Locate the cell with the specified text and output its (X, Y) center coordinate. 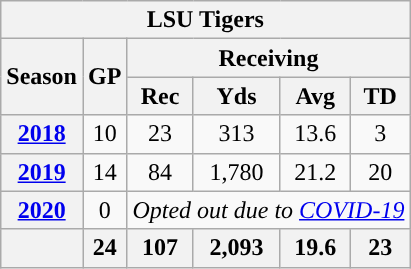
1,780 (236, 172)
Rec (160, 96)
LSU Tigers (206, 20)
13.6 (316, 134)
GP (104, 77)
TD (380, 96)
Avg (316, 96)
10 (104, 134)
14 (104, 172)
2019 (42, 172)
Season (42, 77)
24 (104, 248)
107 (160, 248)
0 (104, 210)
84 (160, 172)
19.6 (316, 248)
Yds (236, 96)
Opted out due to COVID-19 (268, 210)
20 (380, 172)
21.2 (316, 172)
2,093 (236, 248)
Receiving (268, 58)
2020 (42, 210)
3 (380, 134)
2018 (42, 134)
313 (236, 134)
